Pinpoint the cell where the given text exists, returning its [x, y] midpoint coordinate. 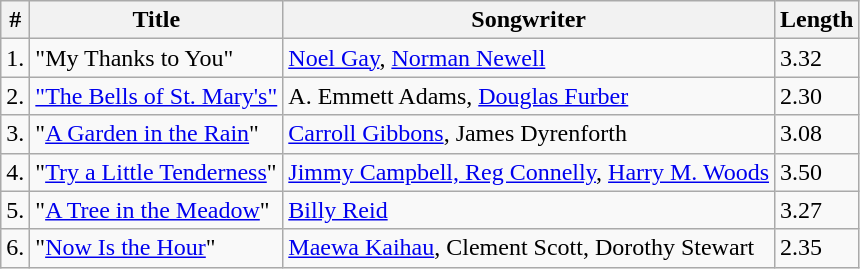
Noel Gay, Norman Newell [529, 58]
3.32 [817, 58]
2. [16, 96]
6. [16, 248]
"A Tree in the Meadow" [156, 210]
Jimmy Campbell, Reg Connelly, Harry M. Woods [529, 172]
Billy Reid [529, 210]
Title [156, 20]
Carroll Gibbons, James Dyrenforth [529, 134]
"My Thanks to You" [156, 58]
A. Emmett Adams, Douglas Furber [529, 96]
3.50 [817, 172]
2.35 [817, 248]
2.30 [817, 96]
3.08 [817, 134]
"Now Is the Hour" [156, 248]
4. [16, 172]
"A Garden in the Rain" [156, 134]
"The Bells of St. Mary's" [156, 96]
# [16, 20]
Songwriter [529, 20]
Length [817, 20]
"Try a Little Tenderness" [156, 172]
1. [16, 58]
5. [16, 210]
Maewa Kaihau, Clement Scott, Dorothy Stewart [529, 248]
3. [16, 134]
3.27 [817, 210]
